Find where the given text appears and provide that cell's center as [x, y] coordinate. 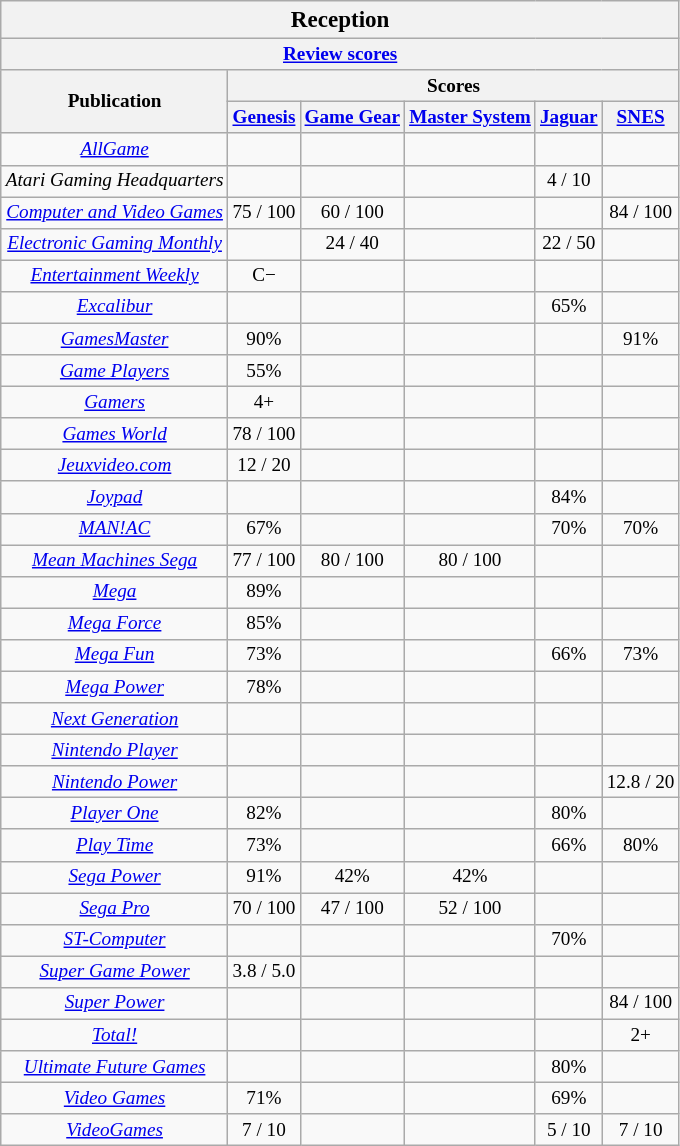
ST-Computer [114, 940]
Nintendo Player [114, 751]
Mega [114, 592]
SNES [640, 118]
Jeuxvideo.com [114, 466]
Atari Gaming Headquarters [114, 181]
5 / 10 [568, 1130]
AllGame [114, 149]
Excalibur [114, 308]
Nintendo Power [114, 782]
Game Gear [352, 118]
Mean Machines Sega [114, 561]
Review scores [340, 54]
Super Game Power [114, 972]
GamesMaster [114, 339]
Computer and Video Games [114, 213]
Mega Fun [114, 656]
Play Time [114, 845]
55% [264, 371]
90% [264, 339]
Jaguar [568, 118]
67% [264, 529]
85% [264, 624]
Scores [454, 86]
Joypad [114, 497]
71% [264, 1099]
VideoGames [114, 1130]
4 / 10 [568, 181]
Player One [114, 814]
78 / 100 [264, 434]
52 / 100 [470, 909]
Video Games [114, 1099]
2+ [640, 1035]
22 / 50 [568, 244]
89% [264, 592]
75 / 100 [264, 213]
70 / 100 [264, 909]
Master System [470, 118]
Genesis [264, 118]
Publication [114, 102]
Gamers [114, 402]
77 / 100 [264, 561]
60 / 100 [352, 213]
78% [264, 687]
Ultimate Future Games [114, 1067]
Entertainment Weekly [114, 276]
Mega Force [114, 624]
Total! [114, 1035]
4+ [264, 402]
MAN!AC [114, 529]
12 / 20 [264, 466]
47 / 100 [352, 909]
Games World [114, 434]
Next Generation [114, 719]
12.8 / 20 [640, 782]
Sega Pro [114, 909]
Sega Power [114, 877]
Reception [340, 20]
65% [568, 308]
Game Players [114, 371]
24 / 40 [352, 244]
3.8 / 5.0 [264, 972]
C− [264, 276]
84% [568, 497]
69% [568, 1099]
Electronic Gaming Monthly [114, 244]
82% [264, 814]
Super Power [114, 1004]
Mega Power [114, 687]
